For the text-containing cell, return its midpoint in (x, y) coordinate format. 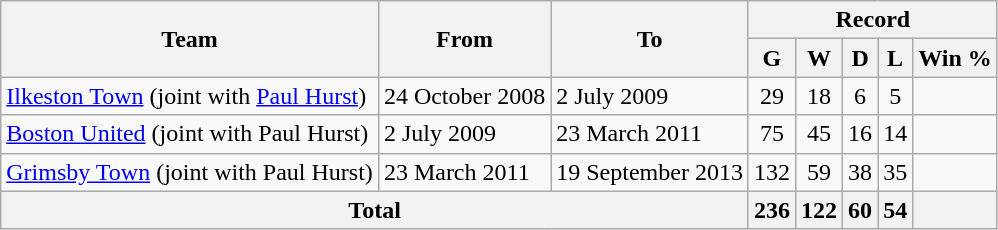
75 (772, 134)
45 (818, 134)
14 (896, 134)
38 (860, 172)
Grimsby Town (joint with Paul Hurst) (190, 172)
Record (872, 20)
16 (860, 134)
19 September 2013 (650, 172)
54 (896, 210)
G (772, 58)
Team (190, 39)
29 (772, 96)
35 (896, 172)
60 (860, 210)
W (818, 58)
24 October 2008 (464, 96)
D (860, 58)
6 (860, 96)
L (896, 58)
To (650, 39)
Boston United (joint with Paul Hurst) (190, 134)
59 (818, 172)
18 (818, 96)
Total (375, 210)
236 (772, 210)
From (464, 39)
132 (772, 172)
122 (818, 210)
Ilkeston Town (joint with Paul Hurst) (190, 96)
Win % (956, 58)
5 (896, 96)
